Provide the [X, Y] coordinate of the cell's center where the given text is located.  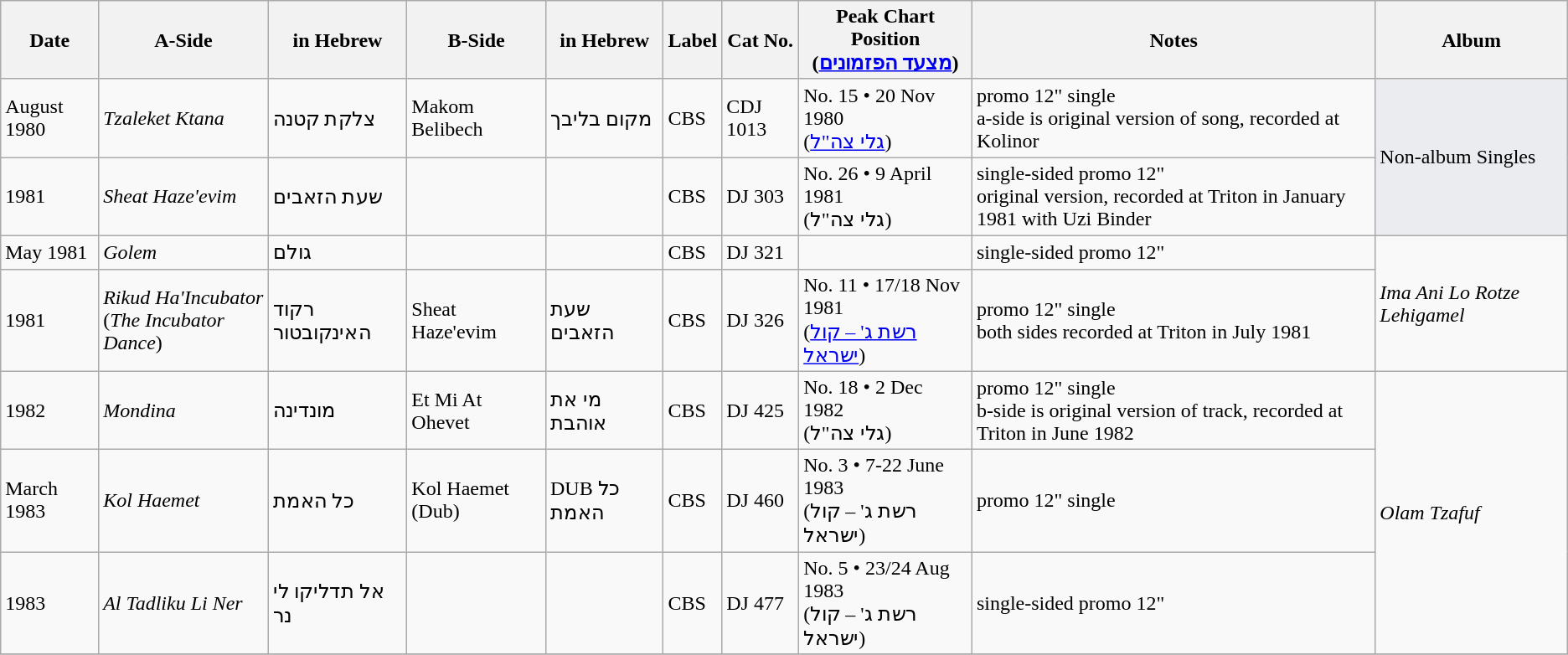
Kol Haemet [184, 501]
DJ 321 [761, 252]
Makom Belibech [477, 118]
No. 3 • 7-22 June 1983(רשת ג' – קול ישראל) [886, 501]
Ima Ani Lo Rotze Lehigamel [1471, 303]
No. 5 • 23/24 Aug 1983(רשת ג' – קול ישראל) [886, 603]
Cat No. [761, 40]
promo 12" single b-side is original version of track, recorded at Triton in June 1982 [1173, 410]
אל תדליקו לי נר [338, 603]
DJ 326 [761, 320]
DJ 477 [761, 603]
No. 26 • 9 April 1981(גלי צה"ל) [886, 197]
promo 12" single a-side is original version of song, recorded at Kolinor [1173, 118]
Tzaleket Ktana [184, 118]
March 1983 [50, 501]
מקום בליבך [605, 118]
CDJ 1013 [761, 118]
A-Side [184, 40]
No. 11 • 17/18 Nov 1981(רשת ג' – קול ישראל) [886, 320]
DJ 303 [761, 197]
Notes [1173, 40]
August 1980 [50, 118]
Album [1471, 40]
No. 18 • 2 Dec 1982(גלי צה"ל) [886, 410]
גולם [338, 252]
B-Side [477, 40]
מונדינה [338, 410]
רקוד האינקובטור [338, 320]
כל האמת [338, 501]
promo 12" single both sides recorded at Triton in July 1981 [1173, 320]
Olam Tzafuf [1471, 513]
Al Tadliku Li Ner [184, 603]
Et Mi At Ohevet [477, 410]
צלקת קטנה [338, 118]
מי את אוהבת [605, 410]
Rikud Ha'Incubator(The Incubator Dance) [184, 320]
Date [50, 40]
single-sided promo 12" original version, recorded at Triton in January 1981 with Uzi Binder [1173, 197]
DJ 425 [761, 410]
May 1981 [50, 252]
promo 12" single [1173, 501]
Golem [184, 252]
Label [693, 40]
No. 15 • 20 Nov 1980(גלי צה"ל) [886, 118]
Non-album Singles [1471, 157]
DJ 460 [761, 501]
Peak Chart Position(מצעד הפזמונים) [886, 40]
Kol Haemet (Dub) [477, 501]
1983 [50, 603]
Mondina [184, 410]
1982 [50, 410]
DUB כל האמת [605, 501]
